Pinpoint the cell where the given text exists, returning its (X, Y) midpoint coordinate. 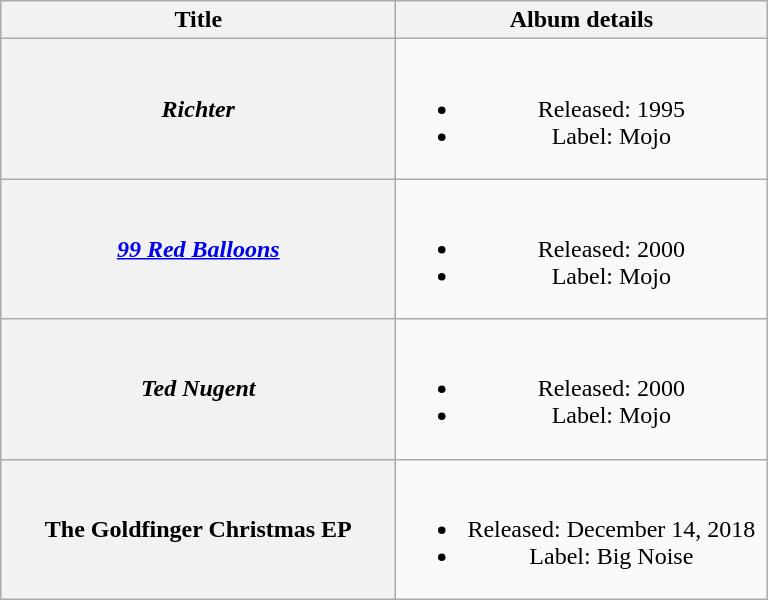
Title (198, 20)
Album details (582, 20)
Richter (198, 109)
Ted Nugent (198, 389)
Released: 1995Label: Mojo (582, 109)
The Goldfinger Christmas EP (198, 529)
Released: December 14, 2018Label: Big Noise (582, 529)
99 Red Balloons (198, 249)
